Detect which cell encompasses the target text, then output its [X, Y] center coordinate. 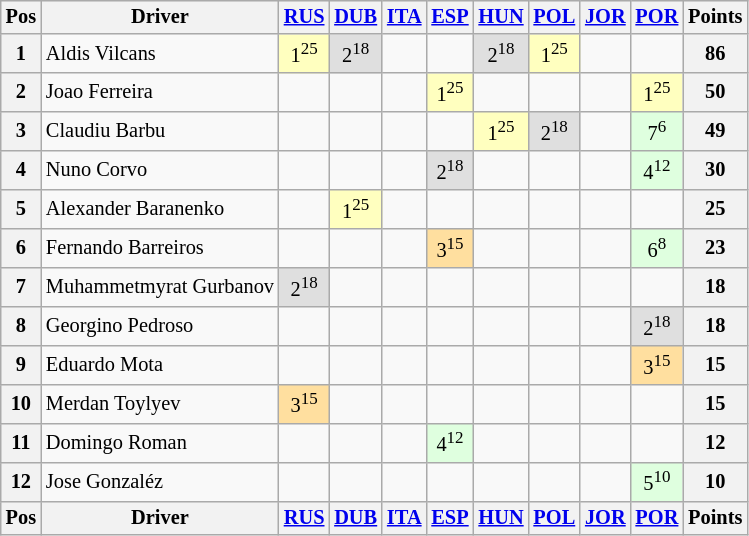
Alexander Baranenko [160, 210]
9 [21, 364]
Jose Gonzaléz [160, 482]
6 [21, 248]
510 [658, 482]
3 [21, 132]
Nuno Corvo [160, 170]
Fernando Barreiros [160, 248]
1 [21, 54]
Aldis Vilcans [160, 54]
49 [715, 132]
8 [21, 326]
Domingo Roman [160, 442]
86 [715, 54]
5 [21, 210]
Eduardo Mota [160, 364]
23 [715, 248]
7 [21, 288]
4 [21, 170]
Claudiu Barbu [160, 132]
76 [658, 132]
2 [21, 92]
68 [658, 248]
25 [715, 210]
Georgino Pedroso [160, 326]
11 [21, 442]
Muhammetmyrat Gurbanov [160, 288]
Joao Ferreira [160, 92]
50 [715, 92]
30 [715, 170]
Merdan Toylyev [160, 404]
